Extract the (X, Y) coordinate from the center of the cell holding the provided text.  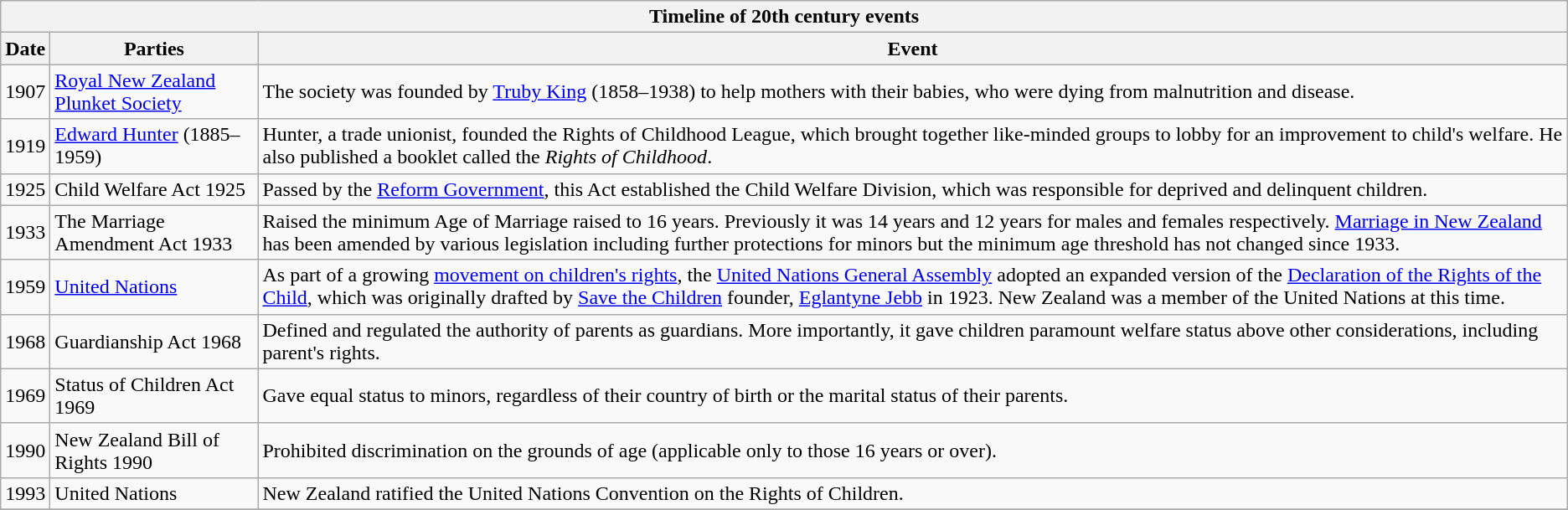
1907 (25, 92)
Status of Children Act 1969 (154, 395)
1993 (25, 493)
The society was founded by Truby King (1858–1938) to help mothers with their babies, who were dying from malnutrition and disease. (913, 92)
Edward Hunter (1885–1959) (154, 146)
Royal New Zealand Plunket Society (154, 92)
New Zealand ratified the United Nations Convention on the Rights of Children. (913, 493)
Date (25, 49)
Gave equal status to minors, regardless of their country of birth or the marital status of their parents. (913, 395)
New Zealand Bill of Rights 1990 (154, 451)
Prohibited discrimination on the grounds of age (applicable only to those 16 years or over). (913, 451)
1969 (25, 395)
1933 (25, 233)
1990 (25, 451)
1925 (25, 189)
1968 (25, 342)
Event (913, 49)
Timeline of 20th century events (784, 17)
Passed by the Reform Government, this Act established the Child Welfare Division, which was responsible for deprived and delinquent children. (913, 189)
1919 (25, 146)
Child Welfare Act 1925 (154, 189)
1959 (25, 286)
Parties (154, 49)
The Marriage Amendment Act 1933 (154, 233)
Guardianship Act 1968 (154, 342)
